Provide the (x, y) coordinate of the cell's center where the given text is located.  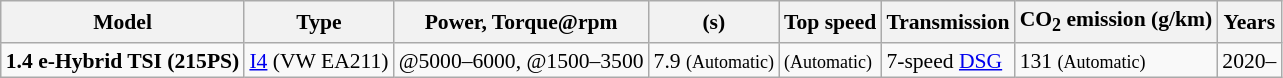
Type (318, 22)
Transmission (948, 22)
(s) (714, 22)
CO2 emission (g/km) (1116, 22)
Power, Torque@rpm (522, 22)
Model (123, 22)
Top speed (830, 22)
Years (1249, 22)
